Return (x, y) of the center of cell containing provided text 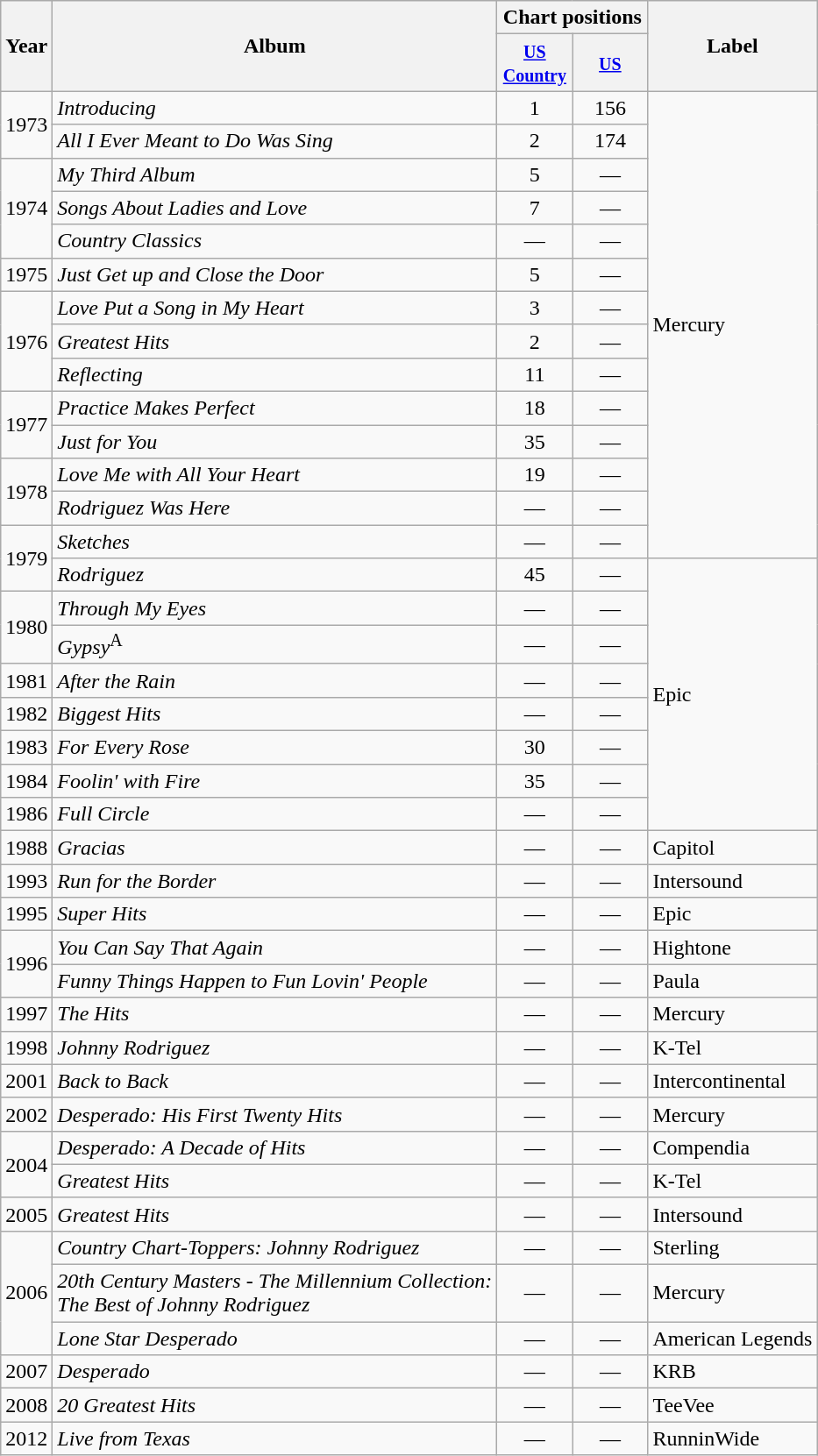
You Can Say That Again (275, 948)
1986 (26, 814)
Biggest Hits (275, 714)
My Third Album (275, 174)
Country Chart-Toppers: Johnny Rodriguez (275, 1247)
2006 (26, 1292)
1982 (26, 714)
1996 (26, 964)
TeeVee (733, 1405)
1998 (26, 1048)
The Hits (275, 1014)
30 (535, 748)
1995 (26, 914)
1979 (26, 558)
Johnny Rodriguez (275, 1048)
Intercontinental (733, 1081)
Foolin' with Fire (275, 781)
RunninWide (733, 1438)
Album (275, 46)
1973 (26, 124)
Capitol (733, 848)
US Country (535, 63)
Chart positions (573, 18)
Live from Texas (275, 1438)
Back to Back (275, 1081)
Desperado: A Decade of Hits (275, 1147)
Love Me with All Your Heart (275, 475)
1978 (26, 492)
1976 (26, 341)
45 (535, 575)
Desperado: His First Twenty Hits (275, 1114)
Desperado (275, 1372)
Lone Star Desperado (275, 1339)
American Legends (733, 1339)
Gracias (275, 848)
2004 (26, 1164)
2007 (26, 1372)
Rodriguez (275, 575)
174 (610, 141)
1974 (26, 208)
Paula (733, 981)
Label (733, 46)
1 (535, 108)
Country Classics (275, 241)
2005 (26, 1214)
Sketches (275, 542)
GypsyA (275, 645)
Practice Makes Perfect (275, 408)
1983 (26, 748)
11 (535, 374)
Songs About Ladies and Love (275, 208)
1975 (26, 274)
Love Put a Song in My Heart (275, 308)
1984 (26, 781)
US (610, 63)
Compendia (733, 1147)
2001 (26, 1081)
2002 (26, 1114)
1993 (26, 881)
Just for You (275, 441)
19 (535, 475)
1997 (26, 1014)
All I Ever Meant to Do Was Sing (275, 141)
1980 (26, 628)
Run for the Border (275, 881)
156 (610, 108)
2012 (26, 1438)
2008 (26, 1405)
20th Century Masters - The Millennium Collection:The Best of Johnny Rodriguez (275, 1294)
Year (26, 46)
Introducing (275, 108)
18 (535, 408)
Reflecting (275, 374)
20 Greatest Hits (275, 1405)
For Every Rose (275, 748)
After the Rain (275, 680)
7 (535, 208)
1977 (26, 424)
Sterling (733, 1247)
Full Circle (275, 814)
Just Get up and Close the Door (275, 274)
KRB (733, 1372)
Super Hits (275, 914)
1981 (26, 680)
Funny Things Happen to Fun Lovin' People (275, 981)
1988 (26, 848)
Hightone (733, 948)
3 (535, 308)
Through My Eyes (275, 608)
Rodriguez Was Here (275, 508)
